Extract the (X, Y) coordinate from the center of the cell holding the provided text.  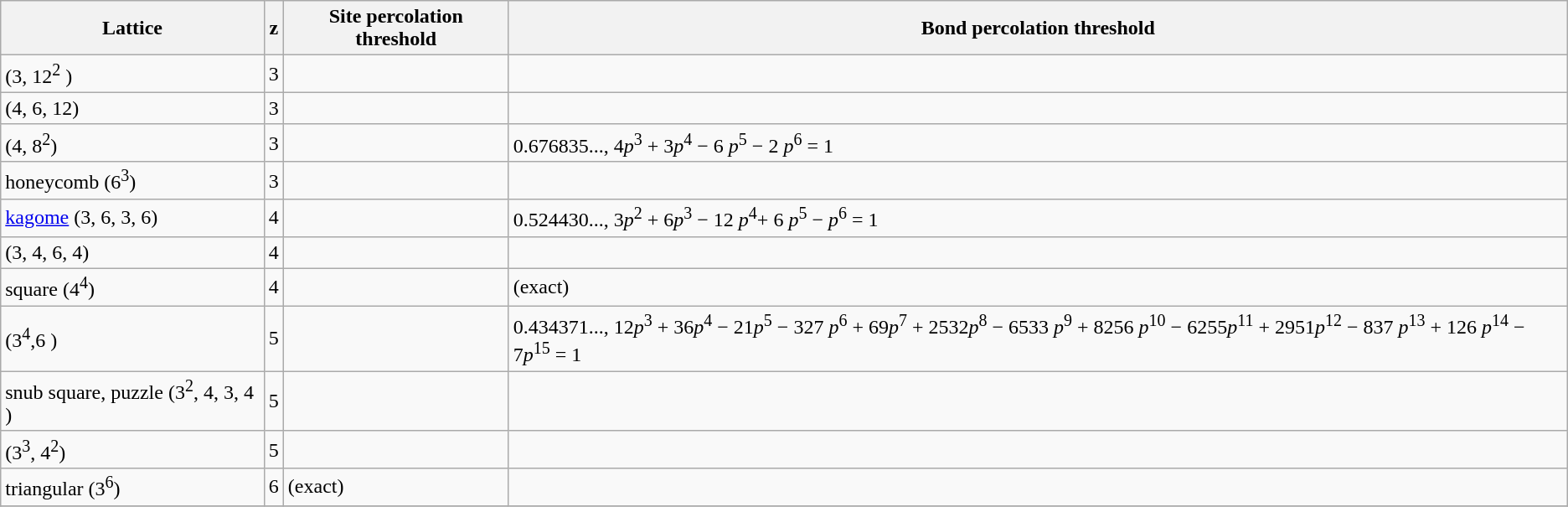
0.434371..., 12p3 + 36p4 − 21p5 − 327 p6 + 69p7 + 2532p8 − 6533 p9 + 8256 p10 − 6255p11 + 2951p12 − 837 p13 + 126 p14 − 7p15 = 1 (1038, 339)
snub square, puzzle (32, 4, 3, 4 ) (132, 401)
(34,6 ) (132, 339)
Bond percolation threshold (1038, 28)
Site percolation threshold (395, 28)
Lattice (132, 28)
honeycomb (63) (132, 181)
triangular (36) (132, 488)
0.524430..., 3p2 + 6p3 − 12 p4+ 6 p5 − p6 = 1 (1038, 218)
kagome (3, 6, 3, 6) (132, 218)
6 (273, 488)
z (273, 28)
(4, 82) (132, 142)
(3, 4, 6, 4) (132, 252)
(4, 6, 12) (132, 108)
square (44) (132, 287)
0.676835..., 4p3 + 3p4 − 6 p5 − 2 p6 = 1 (1038, 142)
(3, 122 ) (132, 74)
(33, 42) (132, 449)
